Search for the cell housing the specified text and yield its (X, Y) center coordinate. 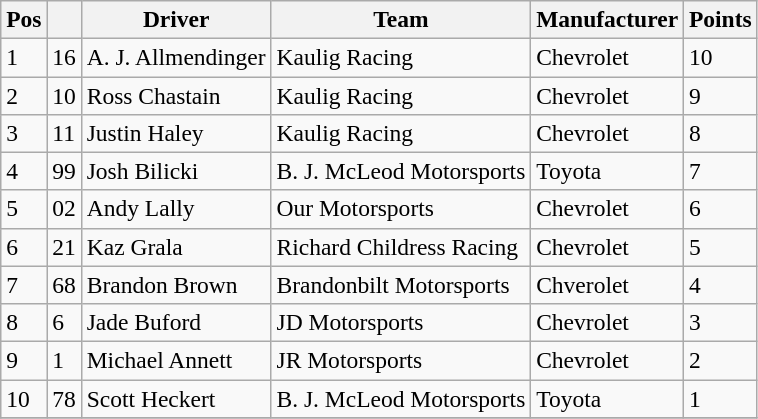
Chverolet (608, 285)
Pos (24, 19)
11 (64, 133)
Points (721, 19)
Ross Chastain (176, 95)
Brandon Brown (176, 285)
99 (64, 171)
Team (401, 19)
JD Motorsports (401, 322)
Josh Bilicki (176, 171)
21 (64, 247)
Richard Childress Racing (401, 247)
02 (64, 209)
Michael Annett (176, 360)
Manufacturer (608, 19)
JR Motorsports (401, 360)
78 (64, 398)
Scott Heckert (176, 398)
Kaz Grala (176, 247)
Driver (176, 19)
Brandonbilt Motorsports (401, 285)
Jade Buford (176, 322)
Our Motorsports (401, 209)
68 (64, 285)
16 (64, 57)
Justin Haley (176, 133)
A. J. Allmendinger (176, 57)
Andy Lally (176, 209)
